Extract the [X, Y] coordinate from the center of the cell holding the provided text.  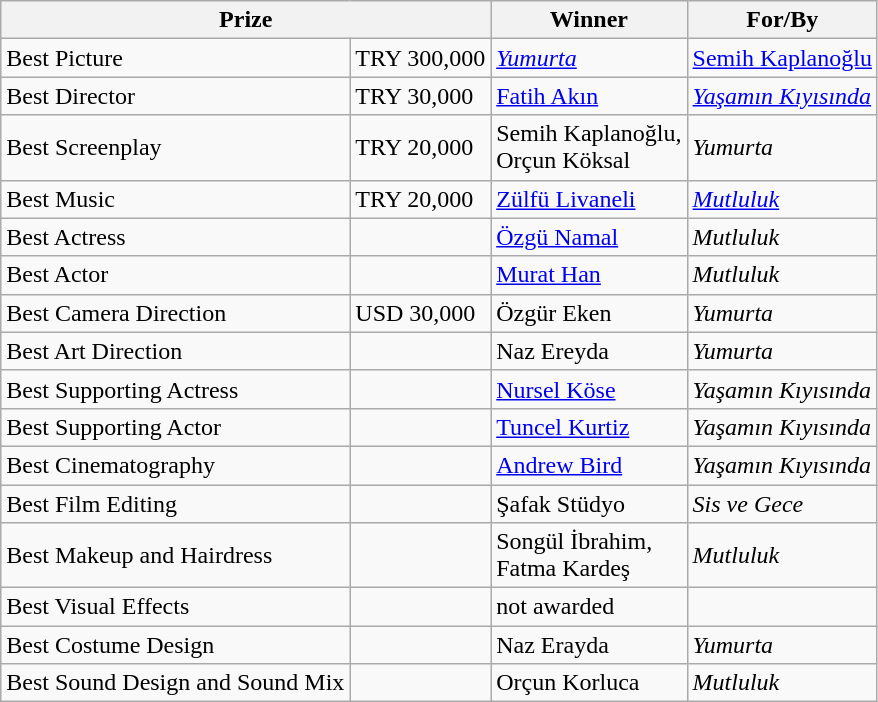
Sis ve Gece [782, 503]
Best Screenplay [176, 148]
Best Music [176, 199]
Best Sound Design and Sound Mix [176, 683]
Andrew Bird [589, 465]
Naz Ereyda [589, 351]
Naz Erayda [589, 645]
Best Visual Effects [176, 607]
Özgür Eken [589, 313]
Semih Kaplanoğlu [782, 58]
Best Supporting Actress [176, 389]
Nursel Köse [589, 389]
not awarded [589, 607]
Murat Han [589, 275]
Orçun Korluca [589, 683]
Best Camera Direction [176, 313]
Semih Kaplanoğlu,Orçun Köksal [589, 148]
TRY 30,000 [420, 96]
Şafak Stüdyo [589, 503]
Best Director [176, 96]
Best Cinematography [176, 465]
TRY 300,000 [420, 58]
Zülfü Livaneli [589, 199]
Best Costume Design [176, 645]
Best Art Direction [176, 351]
For/By [782, 20]
Prize [246, 20]
Winner [589, 20]
Best Makeup and Hairdress [176, 556]
Best Film Editing [176, 503]
Özgü Namal [589, 237]
Best Picture [176, 58]
Best Actor [176, 275]
Songül İbrahim,Fatma Kardeş [589, 556]
Fatih Akın [589, 96]
Best Supporting Actor [176, 427]
Best Actress [176, 237]
Tuncel Kurtiz [589, 427]
USD 30,000 [420, 313]
